Capture the cell that displays the provided text and extract its [X, Y] central coordinate. 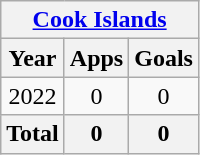
Total [33, 134]
Apps [96, 58]
Cook Islands [100, 20]
Year [33, 58]
2022 [33, 96]
Goals [164, 58]
